Locate the cell with the specified text and output its [x, y] center coordinate. 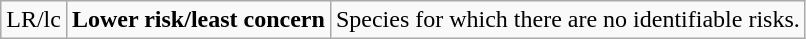
LR/lc [34, 20]
Lower risk/least concern [198, 20]
Species for which there are no identifiable risks. [568, 20]
